Find where the given text appears and provide that cell's center as [X, Y] coordinate. 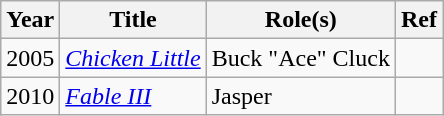
Title [133, 20]
Buck "Ace" Cluck [300, 58]
2005 [30, 58]
Fable III [133, 96]
Ref [418, 20]
Role(s) [300, 20]
Jasper [300, 96]
Chicken Little [133, 58]
Year [30, 20]
2010 [30, 96]
